Detect which cell encompasses the target text, then output its (X, Y) center coordinate. 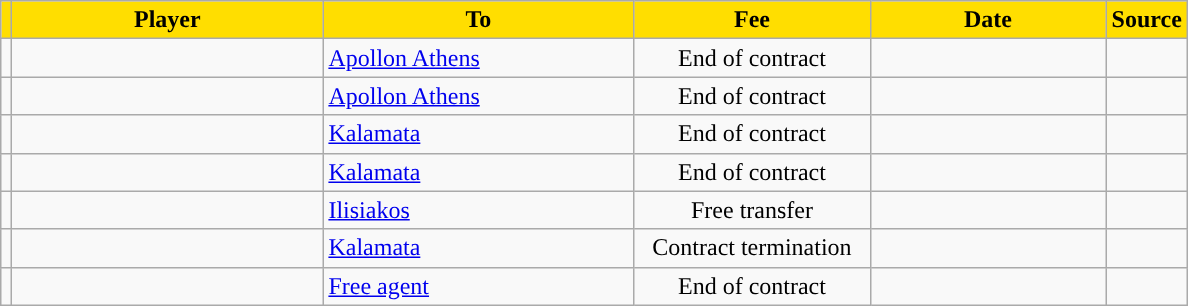
Free transfer (752, 210)
Date (988, 20)
To (478, 20)
Ilisiakos (478, 210)
Player (168, 20)
Free agent (478, 286)
Source (1146, 20)
Fee (752, 20)
Contract termination (752, 248)
